Pinpoint the cell where the given text exists, returning its [x, y] midpoint coordinate. 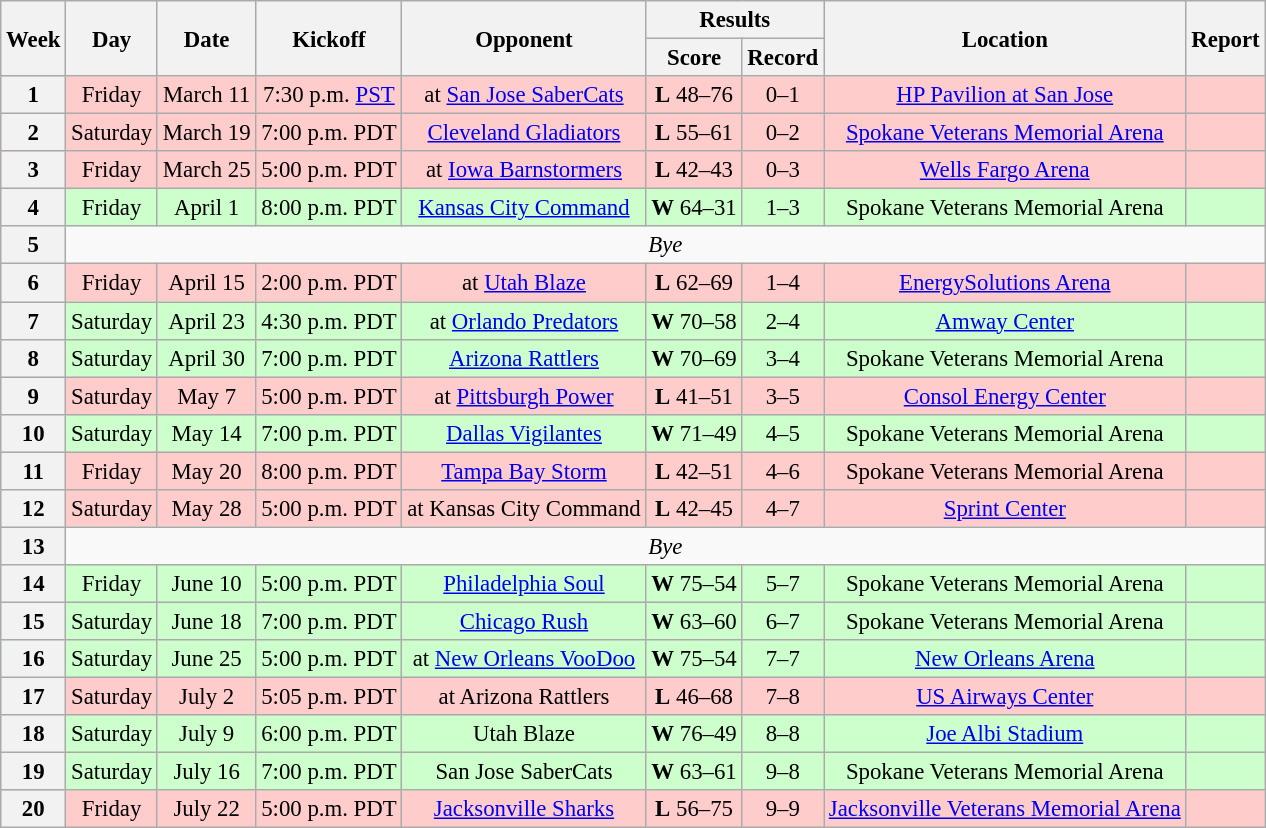
2–4 [782, 321]
June 25 [206, 659]
0–1 [782, 95]
Report [1226, 38]
W 70–58 [694, 321]
Sprint Center [1006, 509]
20 [34, 809]
12 [34, 509]
W 64–31 [694, 208]
W 70–69 [694, 358]
March 11 [206, 95]
Score [694, 58]
W 71–49 [694, 433]
Arizona Rattlers [524, 358]
May 20 [206, 471]
4:30 p.m. PDT [329, 321]
8–8 [782, 734]
L 42–51 [694, 471]
New Orleans Arena [1006, 659]
May 14 [206, 433]
1 [34, 95]
L 48–76 [694, 95]
April 23 [206, 321]
July 2 [206, 697]
6 [34, 283]
9 [34, 396]
May 28 [206, 509]
Day [112, 38]
4–7 [782, 509]
L 46–68 [694, 697]
3 [34, 170]
April 30 [206, 358]
Cleveland Gladiators [524, 133]
0–3 [782, 170]
W 63–60 [694, 621]
L 56–75 [694, 809]
L 55–61 [694, 133]
6–7 [782, 621]
at New Orleans VooDoo [524, 659]
Date [206, 38]
at Iowa Barnstormers [524, 170]
18 [34, 734]
4–5 [782, 433]
Philadelphia Soul [524, 584]
at Utah Blaze [524, 283]
L 41–51 [694, 396]
Utah Blaze [524, 734]
11 [34, 471]
at Kansas City Command [524, 509]
16 [34, 659]
San Jose SaberCats [524, 772]
Kickoff [329, 38]
9–9 [782, 809]
at Pittsburgh Power [524, 396]
Record [782, 58]
7 [34, 321]
Week [34, 38]
Jacksonville Veterans Memorial Arena [1006, 809]
Dallas Vigilantes [524, 433]
7:30 p.m. PST [329, 95]
L 42–43 [694, 170]
5 [34, 245]
5:05 p.m. PDT [329, 697]
5–7 [782, 584]
2:00 p.m. PDT [329, 283]
2 [34, 133]
June 10 [206, 584]
Kansas City Command [524, 208]
7–7 [782, 659]
April 1 [206, 208]
0–2 [782, 133]
4 [34, 208]
4–6 [782, 471]
1–3 [782, 208]
W 76–49 [694, 734]
14 [34, 584]
March 25 [206, 170]
Wells Fargo Arena [1006, 170]
9–8 [782, 772]
HP Pavilion at San Jose [1006, 95]
June 18 [206, 621]
6:00 p.m. PDT [329, 734]
July 22 [206, 809]
19 [34, 772]
17 [34, 697]
3–5 [782, 396]
L 62–69 [694, 283]
15 [34, 621]
Joe Albi Stadium [1006, 734]
13 [34, 546]
March 19 [206, 133]
10 [34, 433]
May 7 [206, 396]
at Orlando Predators [524, 321]
Amway Center [1006, 321]
W 63–61 [694, 772]
Chicago Rush [524, 621]
Opponent [524, 38]
8 [34, 358]
Results [734, 20]
Jacksonville Sharks [524, 809]
Location [1006, 38]
1–4 [782, 283]
Tampa Bay Storm [524, 471]
at San Jose SaberCats [524, 95]
EnergySolutions Arena [1006, 283]
July 16 [206, 772]
7–8 [782, 697]
US Airways Center [1006, 697]
3–4 [782, 358]
Consol Energy Center [1006, 396]
at Arizona Rattlers [524, 697]
July 9 [206, 734]
L 42–45 [694, 509]
April 15 [206, 283]
